Determine the [X, Y] coordinate at the center of the cell enclosing the given text.  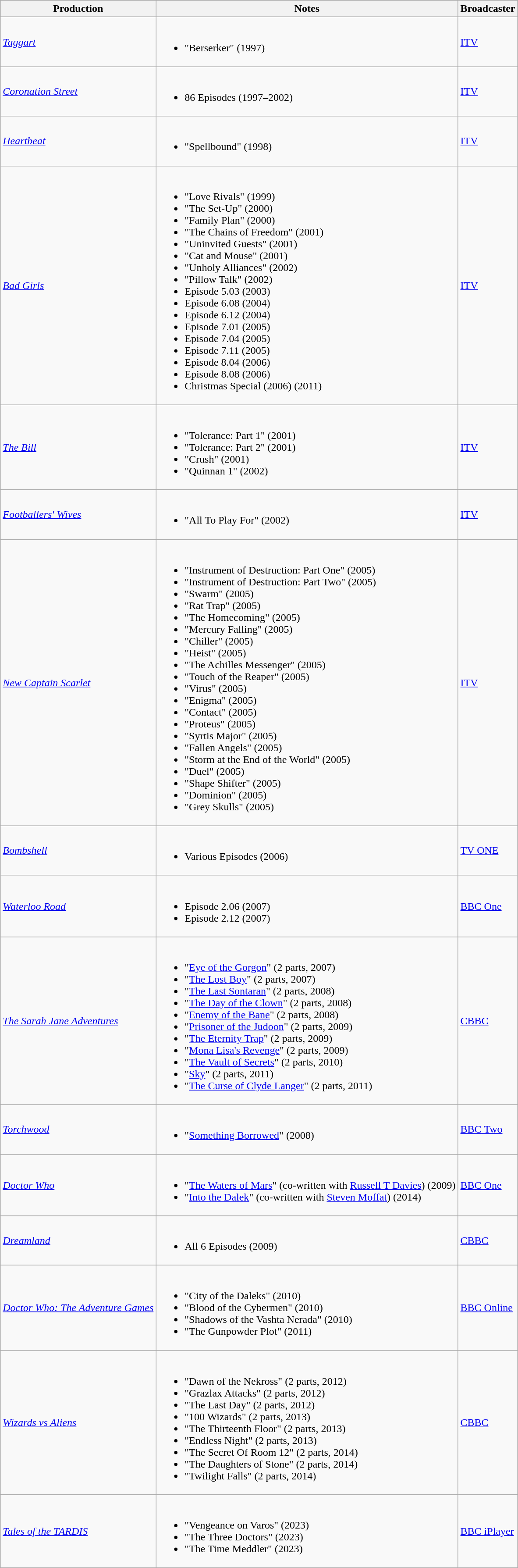
Broadcaster [488, 9]
Waterloo Road [78, 906]
Wizards vs Aliens [78, 1422]
Notes [307, 9]
Torchwood [78, 1130]
Doctor Who [78, 1185]
"Tolerance: Part 1" (2001)"Tolerance: Part 2" (2001)"Crush" (2001)"Quinnan 1" (2002) [307, 447]
New Captain Scarlet [78, 682]
"Berserker" (1997) [307, 42]
Production [78, 9]
Doctor Who: The Adventure Games [78, 1308]
TV ONE [488, 851]
Footballers' Wives [78, 515]
86 Episodes (1997–2002) [307, 91]
"Spellbound" (1998) [307, 141]
All 6 Episodes (2009) [307, 1241]
Dreamland [78, 1241]
Bombshell [78, 851]
Bad Girls [78, 285]
Taggart [78, 42]
BBC iPlayer [488, 1531]
Coronation Street [78, 91]
Various Episodes (2006) [307, 851]
"City of the Daleks" (2010)"Blood of the Cybermen" (2010)"Shadows of the Vashta Nerada" (2010)"The Gunpowder Plot" (2011) [307, 1308]
"Something Borrowed" (2008) [307, 1130]
BBC Two [488, 1130]
"Vengeance on Varos" (2023)"The Three Doctors" (2023)"The Time Meddler" (2023) [307, 1531]
"The Waters of Mars" (co-written with Russell T Davies) (2009)"Into the Dalek" (co-written with Steven Moffat) (2014) [307, 1185]
Tales of the TARDIS [78, 1531]
The Bill [78, 447]
Heartbeat [78, 141]
BBC Online [488, 1308]
Episode 2.06 (2007)Episode 2.12 (2007) [307, 906]
"All To Play For" (2002) [307, 515]
The Sarah Jane Adventures [78, 1021]
